Provide the (x, y) coordinate of the cell's center where the given text is located.  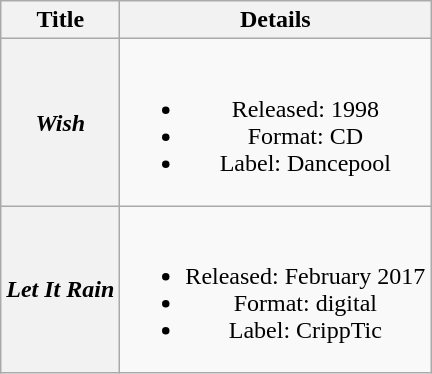
Title (60, 20)
Released: February 2017Format: digitalLabel: CrippTic (276, 290)
Released: 1998Format: CDLabel: Dancepool (276, 122)
Wish (60, 122)
Let It Rain (60, 290)
Details (276, 20)
